For the text-containing cell, return its midpoint in [X, Y] coordinate format. 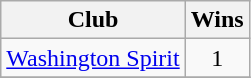
1 [217, 58]
Washington Spirit [93, 58]
Club [93, 20]
Wins [217, 20]
